Find where the given text appears and provide that cell's center as [X, Y] coordinate. 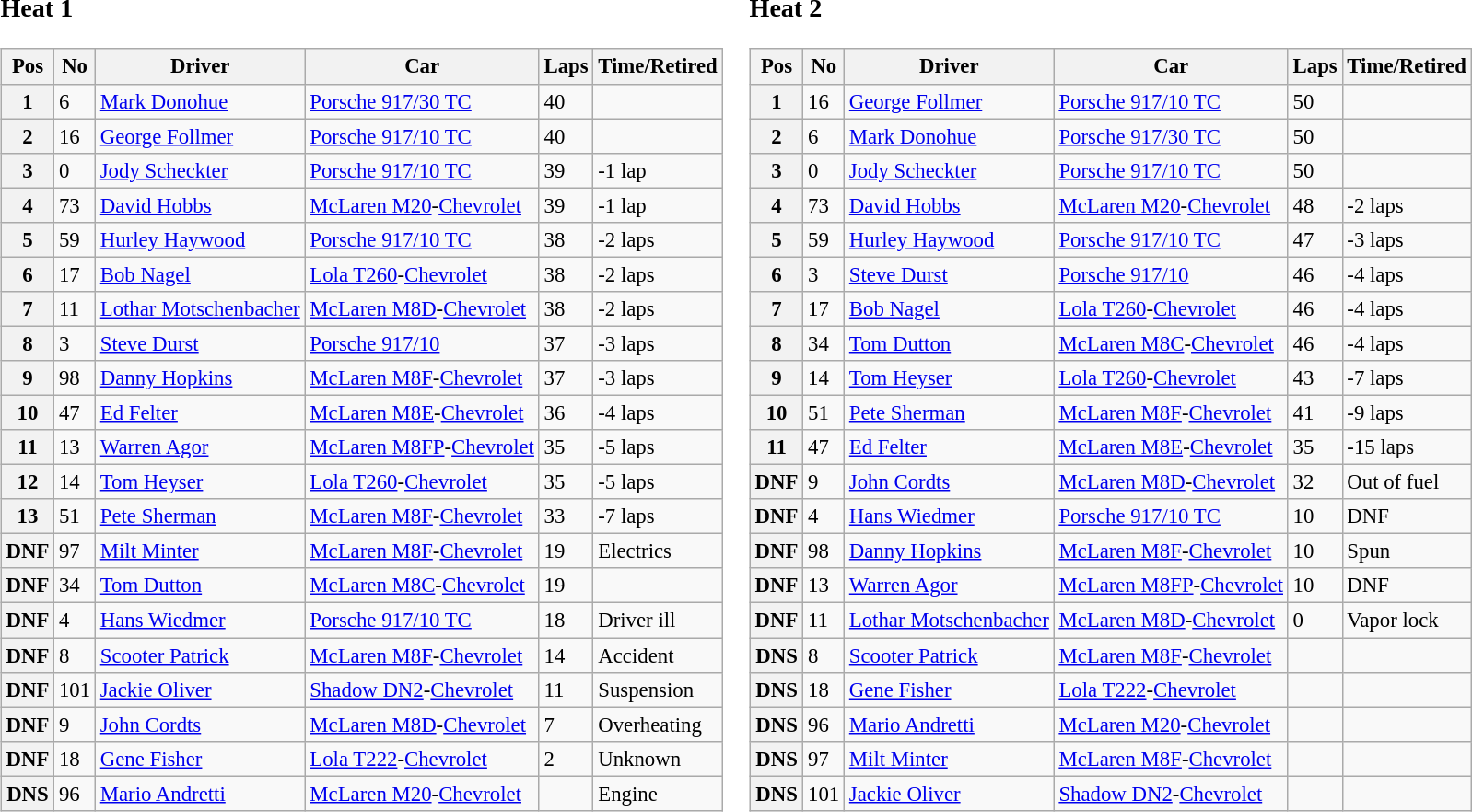
41 [1315, 412]
Vapor lock [1407, 621]
36 [566, 412]
Out of fuel [1407, 482]
Unknown [658, 759]
12 [28, 482]
Suspension [658, 690]
-9 laps [1407, 412]
Accident [658, 655]
-15 laps [1407, 447]
43 [1315, 378]
Engine [658, 794]
33 [566, 516]
Driver ill [658, 621]
Spun [1407, 551]
48 [1315, 205]
32 [1315, 482]
Overheating [658, 725]
Electrics [658, 551]
